Capture the cell that displays the provided text and extract its [X, Y] central coordinate. 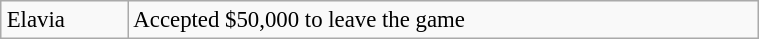
Elavia [64, 20]
Accepted $50,000 to leave the game [443, 20]
